For the text-containing cell, return its midpoint in [X, Y] coordinate format. 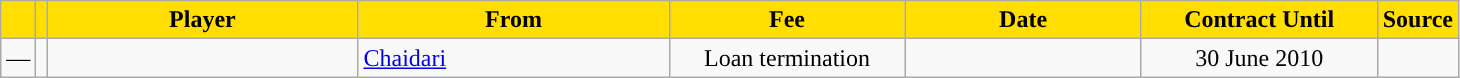
Fee [787, 20]
Chaidari [514, 58]
From [514, 20]
Date [1023, 20]
Source [1418, 20]
— [18, 58]
30 June 2010 [1259, 58]
Loan termination [787, 58]
Player [202, 20]
Contract Until [1259, 20]
